Locate the cell with the specified text and output its (x, y) center coordinate. 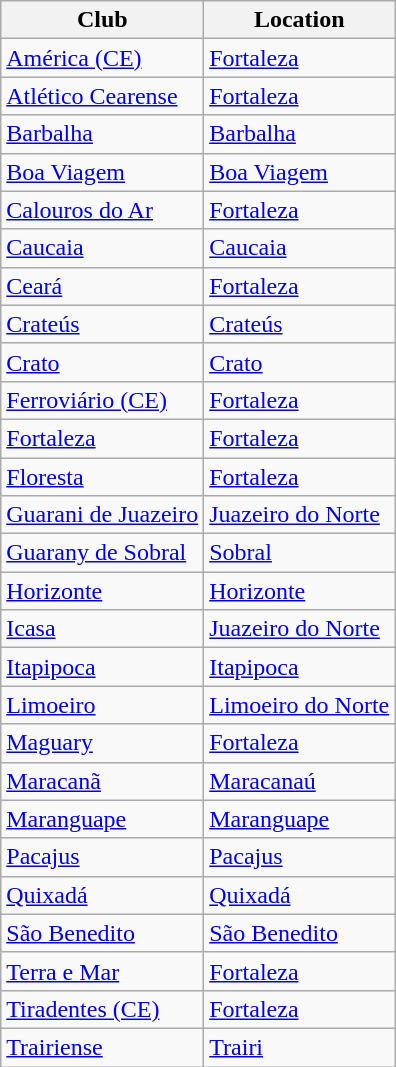
Tiradentes (CE) (102, 1009)
Guarany de Sobral (102, 553)
Maguary (102, 743)
Terra e Mar (102, 971)
Trairiense (102, 1047)
América (CE) (102, 58)
Ceará (102, 286)
Limoeiro do Norte (300, 705)
Guarani de Juazeiro (102, 515)
Floresta (102, 477)
Icasa (102, 629)
Trairi (300, 1047)
Maracanaú (300, 781)
Maracanã (102, 781)
Club (102, 20)
Ferroviário (CE) (102, 400)
Sobral (300, 553)
Limoeiro (102, 705)
Calouros do Ar (102, 210)
Atlético Cearense (102, 96)
Location (300, 20)
